Identify which cell holds the provided text, then report its [x, y] central coordinate. 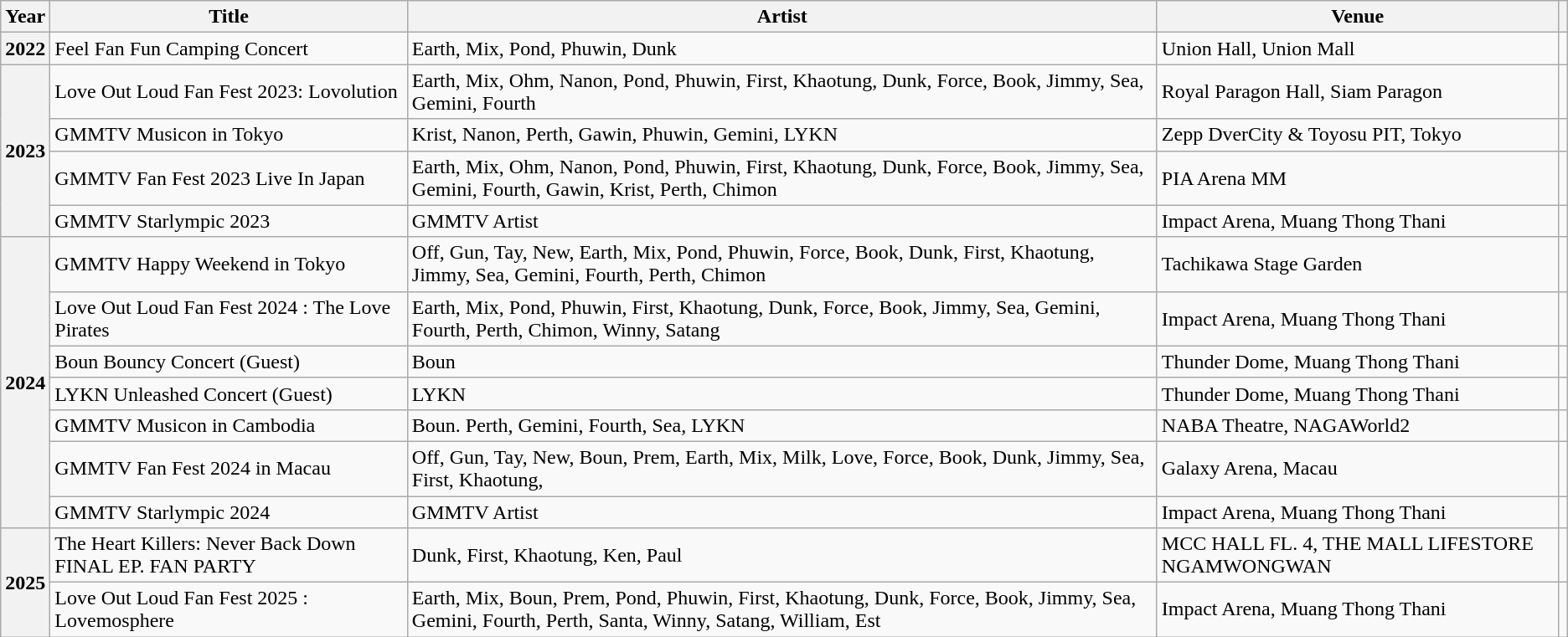
2025 [25, 583]
Off, Gun, Tay, New, Earth, Mix, Pond, Phuwin, Force, Book, Dunk, First, Khaotung, Jimmy, Sea, Gemini, Fourth, Perth, Chimon [782, 265]
GMMTV Starlympic 2024 [229, 511]
GMMTV Musicon in Cambodia [229, 425]
Off, Gun, Tay, New, Boun, Prem, Earth, Mix, Milk, Love, Force, Book, Dunk, Jimmy, Sea, First, Khaotung, [782, 469]
2022 [25, 49]
Artist [782, 17]
Tachikawa Stage Garden [1357, 265]
Earth, Mix, Pond, Phuwin, Dunk [782, 49]
Boun [782, 362]
Union Hall, Union Mall [1357, 49]
The Heart Killers: Never Back Down FINAL EP. FAN PARTY [229, 556]
Boun. Perth, Gemini, Fourth, Sea, LYKN [782, 425]
GMMTV Happy Weekend in Tokyo [229, 265]
Krist, Nanon, Perth, Gawin, Phuwin, Gemini, LYKN [782, 135]
Earth, Mix, Pond, Phuwin, First, Khaotung, Dunk, Force, Book, Jimmy, Sea, Gemini, Fourth, Perth, Chimon, Winny, Satang [782, 318]
Earth, Mix, Boun, Prem, Pond, Phuwin, First, Khaotung, Dunk, Force, Book, Jimmy, Sea, Gemini, Fourth, Perth, Santa, Winny, Satang, William, Est [782, 609]
Dunk, First, Khaotung, Ken, Paul [782, 556]
MCC HALL FL. 4, THE MALL LIFESTORE NGAMWONGWAN [1357, 556]
PIA Arena MM [1357, 177]
Earth, Mix, Ohm, Nanon, Pond, Phuwin, First, Khaotung, Dunk, Force, Book, Jimmy, Sea, Gemini, Fourth [782, 92]
GMMTV Musicon in Tokyo [229, 135]
NABA Theatre, NAGAWorld2 [1357, 425]
Love Out Loud Fan Fest 2023: Lovolution [229, 92]
Love Out Loud Fan Fest 2025 : Lovemosphere [229, 609]
2023 [25, 151]
Title [229, 17]
LYKN [782, 393]
Royal Paragon Hall, Siam Paragon [1357, 92]
GMMTV Fan Fest 2023 Live In Japan [229, 177]
GMMTV Starlympic 2023 [229, 221]
LYKN Unleashed Concert (Guest) [229, 393]
GMMTV Fan Fest 2024 in Macau [229, 469]
Year [25, 17]
Earth, Mix, Ohm, Nanon, Pond, Phuwin, First, Khaotung, Dunk, Force, Book, Jimmy, Sea, Gemini, Fourth, Gawin, Krist, Perth, Chimon [782, 177]
Zepp DverCity & Toyosu PIT, Tokyo [1357, 135]
Feel Fan Fun Camping Concert [229, 49]
Venue [1357, 17]
2024 [25, 382]
Galaxy Arena, Macau [1357, 469]
Boun Bouncy Concert (Guest) [229, 362]
Love Out Loud Fan Fest 2024 : The Love Pirates [229, 318]
